Return [x, y] of the center of cell containing provided text 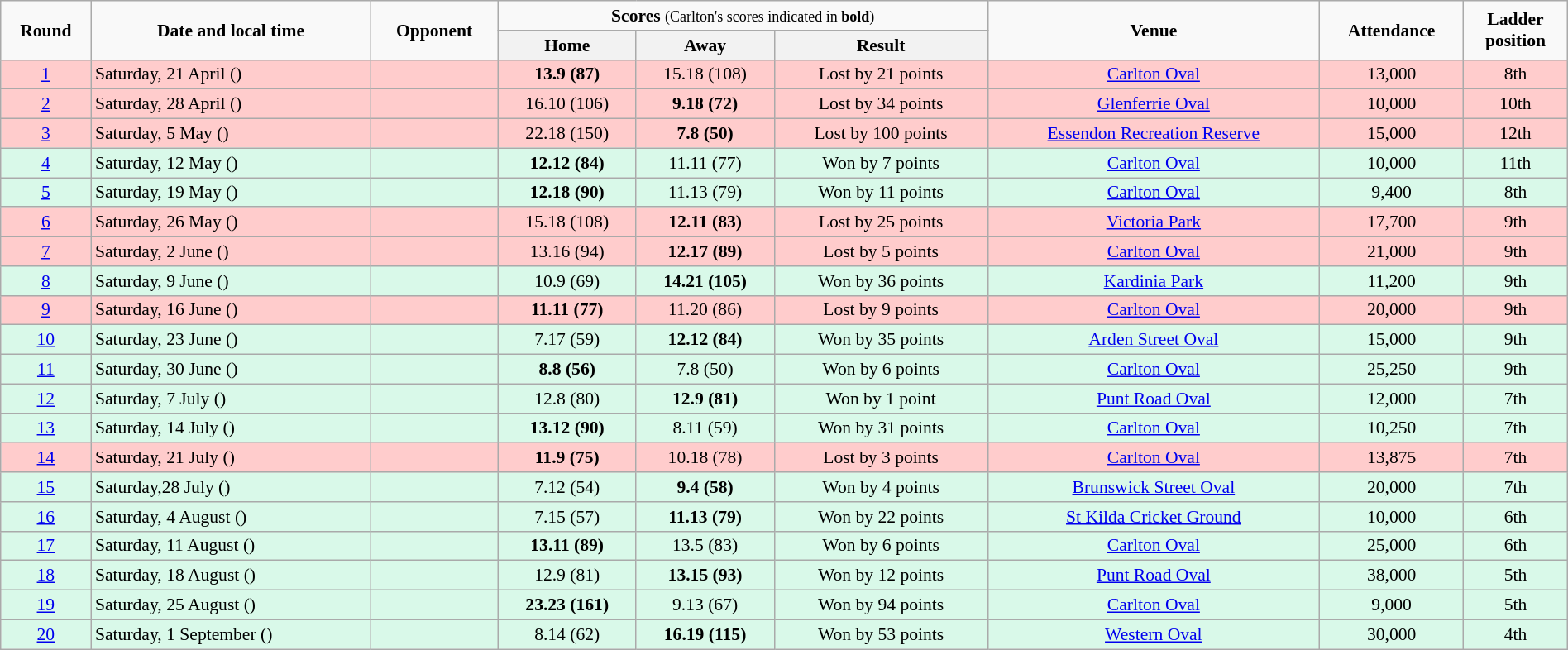
St Kilda Cricket Ground [1153, 517]
Away [705, 45]
6 [46, 222]
7.12 (54) [567, 487]
20 [46, 634]
9.18 (72) [705, 104]
Lost by 100 points [881, 134]
8.11 (59) [705, 428]
12,000 [1392, 399]
Saturday, 16 June () [231, 310]
Saturday, 26 May () [231, 222]
3 [46, 134]
Saturday, 21 April () [231, 74]
12.18 (90) [567, 193]
13,875 [1392, 458]
13.12 (90) [567, 428]
Won by 35 points [881, 340]
21,000 [1392, 251]
Saturday, 7 July () [231, 399]
Lost by 5 points [881, 251]
Venue [1153, 30]
16.19 (115) [705, 634]
Lost by 34 points [881, 104]
Won by 7 points [881, 163]
7.15 (57) [567, 517]
13.16 (94) [567, 251]
Ladderposition [1516, 30]
Glenferrie Oval [1153, 104]
22.18 (150) [567, 134]
13.11 (89) [567, 546]
Round [46, 30]
Scores (Carlton's scores indicated in bold) [743, 16]
Lost by 25 points [881, 222]
Saturday, 28 April () [231, 104]
Saturday, 12 May () [231, 163]
Date and local time [231, 30]
Arden Street Oval [1153, 340]
7 [46, 251]
11th [1516, 163]
14.21 (105) [705, 281]
10 [46, 340]
Lost by 21 points [881, 74]
13,000 [1392, 74]
11.9 (75) [567, 458]
Home [567, 45]
Won by 22 points [881, 517]
11,200 [1392, 281]
Won by 4 points [881, 487]
9,000 [1392, 605]
Attendance [1392, 30]
Western Oval [1153, 634]
2 [46, 104]
10,250 [1392, 428]
13.15 (93) [705, 576]
16.10 (106) [567, 104]
5 [46, 193]
Won by 36 points [881, 281]
Saturday, 19 May () [231, 193]
8.8 (56) [567, 370]
Brunswick Street Oval [1153, 487]
Won by 94 points [881, 605]
Saturday, 23 June () [231, 340]
Saturday, 9 June () [231, 281]
Lost by 9 points [881, 310]
Saturday, 14 July () [231, 428]
4 [46, 163]
Won by 31 points [881, 428]
10.18 (78) [705, 458]
12.17 (89) [705, 251]
14 [46, 458]
17,700 [1392, 222]
13 [46, 428]
15 [46, 487]
Saturday, 21 July () [231, 458]
10th [1516, 104]
Saturday, 11 August () [231, 546]
17 [46, 546]
10.9 (69) [567, 281]
9,400 [1392, 193]
Saturday, 18 August () [231, 576]
Saturday, 4 August () [231, 517]
9.13 (67) [705, 605]
12.8 (80) [567, 399]
25,250 [1392, 370]
9.4 (58) [705, 487]
11.20 (86) [705, 310]
Won by 53 points [881, 634]
Won by 1 point [881, 399]
23.23 (161) [567, 605]
12 [46, 399]
25,000 [1392, 546]
30,000 [1392, 634]
18 [46, 576]
Saturday, 5 May () [231, 134]
12.11 (83) [705, 222]
Victoria Park [1153, 222]
38,000 [1392, 576]
16 [46, 517]
19 [46, 605]
Opponent [434, 30]
8.14 (62) [567, 634]
11 [46, 370]
Saturday, 2 June () [231, 251]
13.5 (83) [705, 546]
Result [881, 45]
7.17 (59) [567, 340]
9 [46, 310]
Saturday,28 July () [231, 487]
1 [46, 74]
4th [1516, 634]
Lost by 3 points [881, 458]
Saturday, 1 September () [231, 634]
8 [46, 281]
12th [1516, 134]
Saturday, 25 August () [231, 605]
Essendon Recreation Reserve [1153, 134]
Won by 11 points [881, 193]
Saturday, 30 June () [231, 370]
Kardinia Park [1153, 281]
Won by 12 points [881, 576]
13.9 (87) [567, 74]
